Capture the cell that displays the provided text and extract its (X, Y) central coordinate. 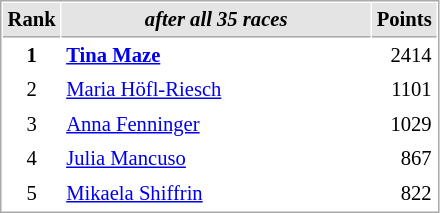
Mikaela Shiffrin (216, 194)
Maria Höfl-Riesch (216, 90)
867 (404, 158)
4 (32, 158)
Rank (32, 20)
Anna Fenninger (216, 124)
after all 35 races (216, 20)
2 (32, 90)
1 (32, 56)
822 (404, 194)
Points (404, 20)
1101 (404, 90)
3 (32, 124)
5 (32, 194)
Julia Mancuso (216, 158)
1029 (404, 124)
2414 (404, 56)
Tina Maze (216, 56)
